Return [X, Y] of the center of cell containing provided text 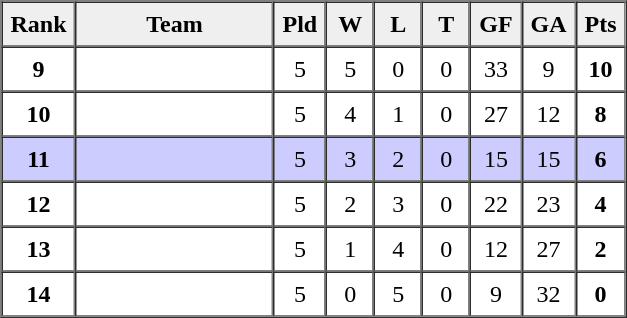
Team [175, 24]
22 [496, 204]
Pts [601, 24]
6 [601, 158]
GA [549, 24]
14 [39, 294]
T [446, 24]
13 [39, 248]
Pld [300, 24]
32 [549, 294]
11 [39, 158]
8 [601, 114]
23 [549, 204]
Rank [39, 24]
L [398, 24]
33 [496, 68]
W [350, 24]
GF [496, 24]
